Capture the cell that displays the provided text and extract its [X, Y] central coordinate. 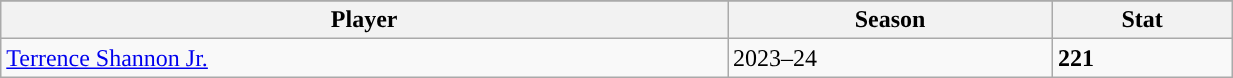
Terrence Shannon Jr. [364, 58]
221 [1142, 58]
Season [890, 20]
Player [364, 20]
2023–24 [890, 58]
Stat [1142, 20]
